Locate the cell with the specified text and output its (X, Y) center coordinate. 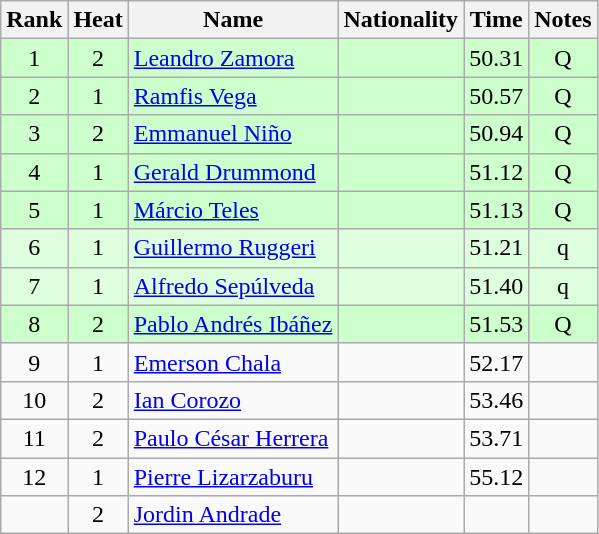
3 (34, 134)
Guillermo Ruggeri (233, 248)
52.17 (496, 362)
7 (34, 286)
Paulo César Herrera (233, 438)
Ramfis Vega (233, 96)
50.57 (496, 96)
50.31 (496, 58)
53.46 (496, 400)
Time (496, 20)
Pablo Andrés Ibáñez (233, 324)
9 (34, 362)
6 (34, 248)
12 (34, 477)
55.12 (496, 477)
Notes (563, 20)
Alfredo Sepúlveda (233, 286)
50.94 (496, 134)
4 (34, 172)
11 (34, 438)
Heat (98, 20)
5 (34, 210)
Name (233, 20)
Márcio Teles (233, 210)
Jordin Andrade (233, 515)
51.40 (496, 286)
51.12 (496, 172)
51.53 (496, 324)
51.21 (496, 248)
Nationality (401, 20)
53.71 (496, 438)
8 (34, 324)
10 (34, 400)
Emmanuel Niño (233, 134)
Leandro Zamora (233, 58)
Ian Corozo (233, 400)
Emerson Chala (233, 362)
51.13 (496, 210)
Gerald Drummond (233, 172)
Rank (34, 20)
Pierre Lizarzaburu (233, 477)
